Search for the cell housing the specified text and yield its (X, Y) center coordinate. 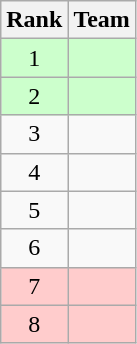
1 (34, 58)
8 (34, 324)
2 (34, 96)
3 (34, 134)
7 (34, 286)
4 (34, 172)
Team (102, 20)
Rank (34, 20)
6 (34, 248)
5 (34, 210)
